From the cell containing the given text, extract its center point as [x, y] coordinate. 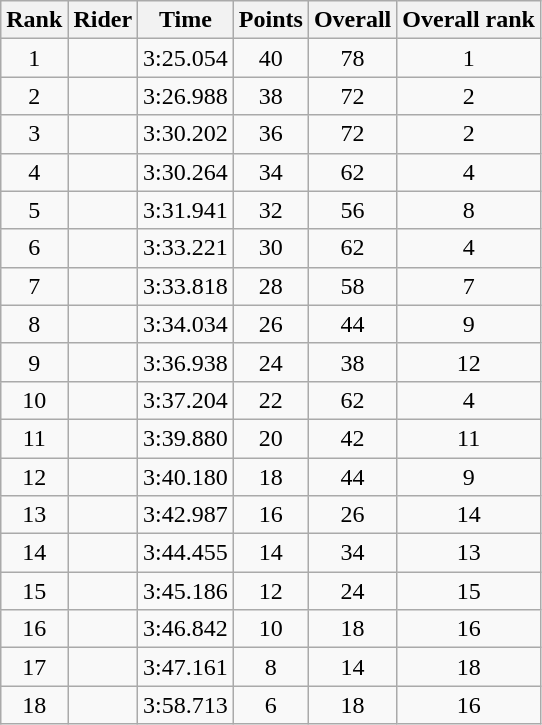
30 [270, 248]
Overall [352, 20]
17 [34, 667]
Rider [103, 20]
28 [270, 286]
5 [34, 210]
3:26.988 [186, 96]
3:36.938 [186, 362]
3:42.987 [186, 515]
32 [270, 210]
3:34.034 [186, 324]
3:47.161 [186, 667]
3:37.204 [186, 400]
3:33.818 [186, 286]
42 [352, 438]
3:46.842 [186, 629]
56 [352, 210]
3 [34, 134]
3:44.455 [186, 553]
3:25.054 [186, 58]
Time [186, 20]
58 [352, 286]
22 [270, 400]
Points [270, 20]
3:30.264 [186, 172]
3:58.713 [186, 705]
3:40.180 [186, 477]
3:33.221 [186, 248]
78 [352, 58]
3:45.186 [186, 591]
3:30.202 [186, 134]
20 [270, 438]
36 [270, 134]
40 [270, 58]
3:39.880 [186, 438]
Overall rank [469, 20]
Rank [34, 20]
3:31.941 [186, 210]
